Return [x, y] of the center of cell containing provided text 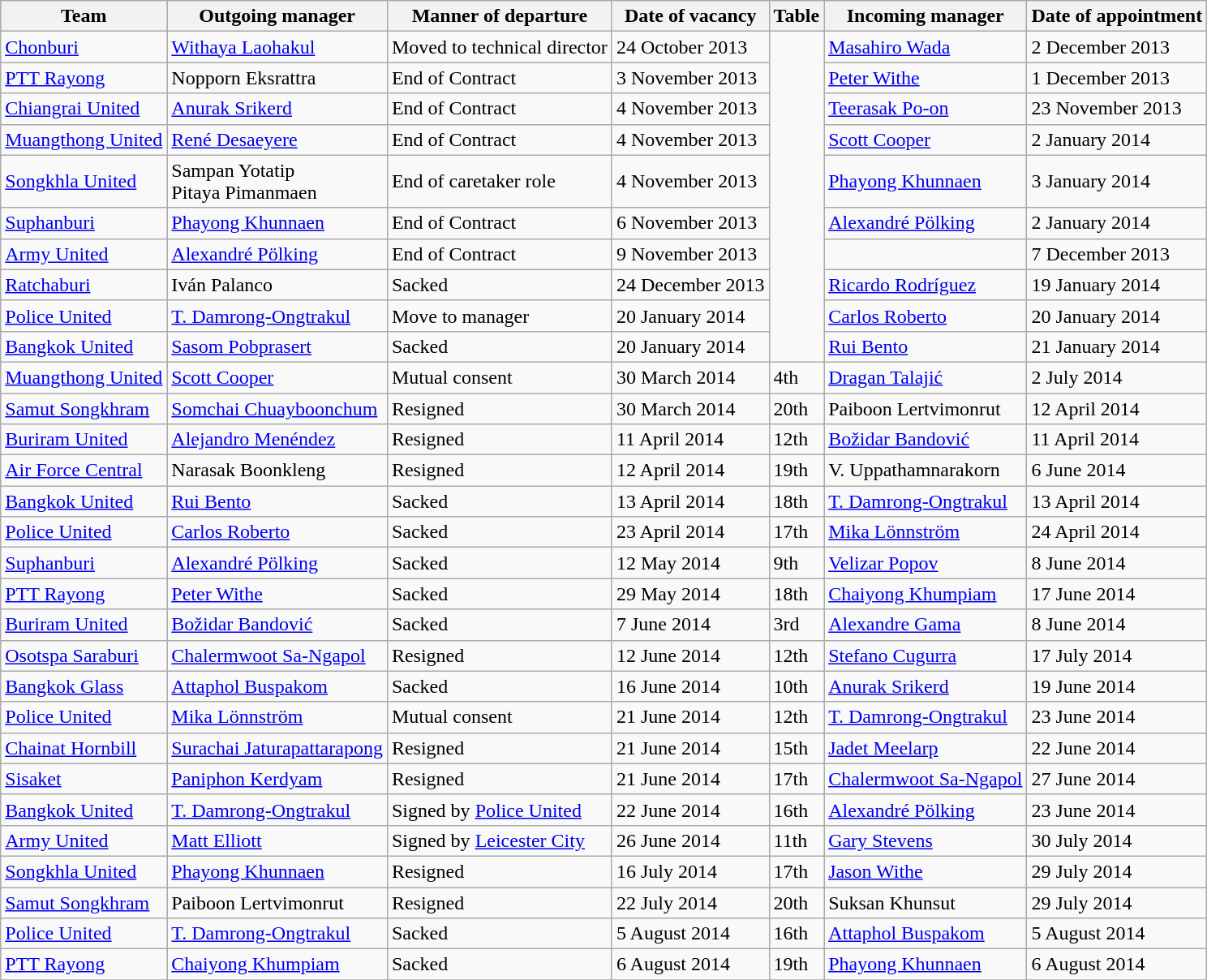
3 January 2014 [1117, 182]
10th [797, 686]
Withaya Laohakul [277, 47]
Alexandre Gama [926, 625]
Move to manager [500, 316]
Chonburi [84, 47]
Date of vacancy [690, 16]
1 December 2013 [1117, 78]
Jason Withe [926, 871]
16 July 2014 [690, 871]
Air Force Central [84, 471]
24 April 2014 [1117, 532]
Osotspa Saraburi [84, 655]
21 January 2014 [1117, 346]
V. Uppathamnarakorn [926, 471]
Alejandro Menéndez [277, 440]
Iván Palanco [277, 285]
Sasom Pobprasert [277, 346]
19 June 2014 [1117, 686]
Date of appointment [1117, 16]
2 July 2014 [1117, 377]
23 April 2014 [690, 532]
Stefano Cugurra [926, 655]
René Desaeyere [277, 140]
23 November 2013 [1117, 109]
29 May 2014 [690, 594]
Chainat Hornbill [84, 748]
Signed by Police United [500, 810]
Incoming manager [926, 16]
Sisaket [84, 779]
17 July 2014 [1117, 655]
7 June 2014 [690, 625]
Signed by Leicester City [500, 840]
Somchai Chuayboonchum [277, 408]
Ratchaburi [84, 285]
Jadet Meelarp [926, 748]
12 May 2014 [690, 563]
4th [797, 377]
Outgoing manager [277, 16]
12 June 2014 [690, 655]
Ricardo Rodríguez [926, 285]
9 November 2013 [690, 254]
24 December 2013 [690, 285]
Sampan Yotatip Pitaya Pimanmaen [277, 182]
Suksan Khunsut [926, 903]
24 October 2013 [690, 47]
Teerasak Po-on [926, 109]
Nopporn Eksrattra [277, 78]
16 June 2014 [690, 686]
6 June 2014 [1117, 471]
End of caretaker role [500, 182]
17 June 2014 [1117, 594]
26 June 2014 [690, 840]
22 July 2014 [690, 903]
Velizar Popov [926, 563]
Surachai Jaturapattarapong [277, 748]
Masahiro Wada [926, 47]
Chiangrai United [84, 109]
Table [797, 16]
Narasak Boonkleng [277, 471]
Manner of departure [500, 16]
27 June 2014 [1117, 779]
9th [797, 563]
Paniphon Kerdyam [277, 779]
Gary Stevens [926, 840]
2 December 2013 [1117, 47]
11th [797, 840]
Dragan Talajić [926, 377]
Matt Elliott [277, 840]
Bangkok Glass [84, 686]
7 December 2013 [1117, 254]
19 January 2014 [1117, 285]
Moved to technical director [500, 47]
6 November 2013 [690, 223]
Team [84, 16]
15th [797, 748]
30 July 2014 [1117, 840]
3 November 2013 [690, 78]
3rd [797, 625]
